Find where the given text appears and provide that cell's center as [x, y] coordinate. 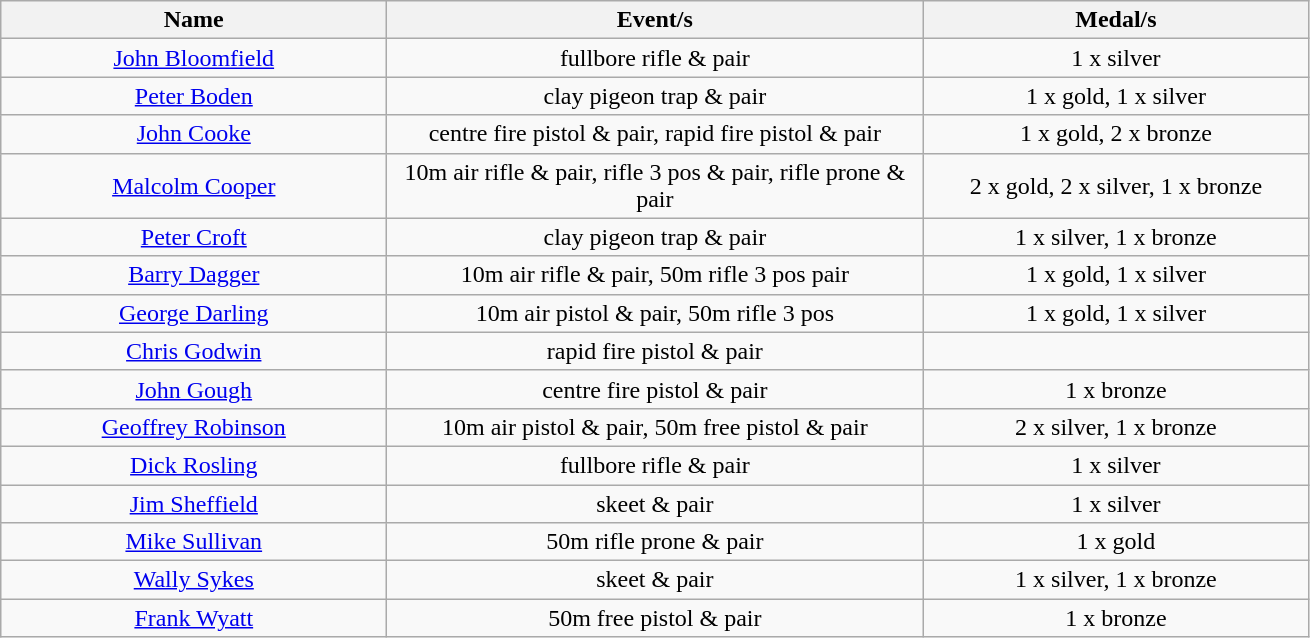
centre fire pistol & pair [655, 389]
centre fire pistol & pair, rapid fire pistol & pair [655, 134]
Mike Sullivan [194, 542]
Peter Boden [194, 96]
Peter Croft [194, 237]
John Gough [194, 389]
Chris Godwin [194, 351]
Frank Wyatt [194, 618]
Jim Sheffield [194, 503]
John Cooke [194, 134]
10m air pistol & pair, 50m rifle 3 pos [655, 313]
1 x gold [1116, 542]
Name [194, 20]
50m rifle prone & pair [655, 542]
Event/s [655, 20]
2 x silver, 1 x bronze [1116, 427]
2 x gold, 2 x silver, 1 x bronze [1116, 186]
Wally Sykes [194, 580]
John Bloomfield [194, 58]
10m air pistol & pair, 50m free pistol & pair [655, 427]
10m air rifle & pair, rifle 3 pos & pair, rifle prone & pair [655, 186]
1 x gold, 2 x bronze [1116, 134]
Geoffrey Robinson [194, 427]
George Darling [194, 313]
50m free pistol & pair [655, 618]
Malcolm Cooper [194, 186]
rapid fire pistol & pair [655, 351]
Medal/s [1116, 20]
Dick Rosling [194, 465]
Barry Dagger [194, 275]
10m air rifle & pair, 50m rifle 3 pos pair [655, 275]
